Output the (X, Y) coordinate of the center of the cell containing the given text.  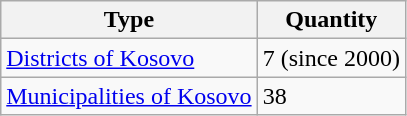
Districts of Kosovo (129, 58)
Municipalities of Kosovo (129, 96)
Quantity (331, 20)
Type (129, 20)
7 (since 2000) (331, 58)
38 (331, 96)
